Capture the cell that displays the provided text and extract its [X, Y] central coordinate. 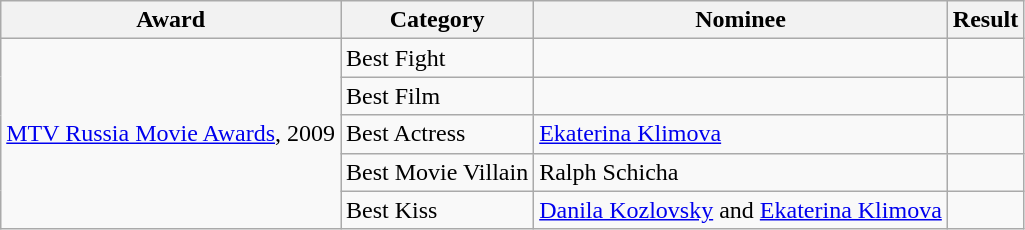
Best Movie Villain [436, 172]
Category [436, 20]
Danila Kozlovsky and Ekaterina Klimova [741, 210]
Ralph Schicha [741, 172]
MTV Russia Movie Awards, 2009 [171, 134]
Ekaterina Klimova [741, 134]
Best Fight [436, 58]
Award [171, 20]
Nominee [741, 20]
Result [985, 20]
Best Film [436, 96]
Best Actress [436, 134]
Best Kiss [436, 210]
